For the text-containing cell, return its midpoint in (X, Y) coordinate format. 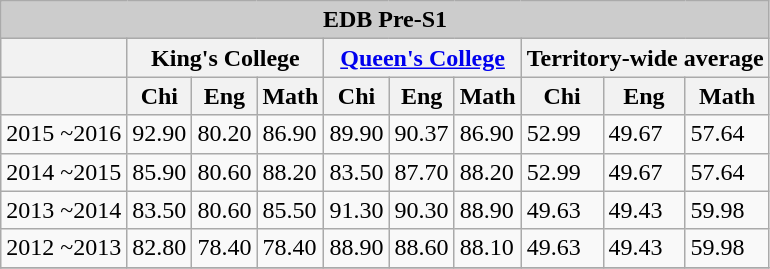
2015 ~2016 (64, 134)
91.30 (356, 210)
King's College (226, 58)
85.90 (160, 172)
Queen's College (422, 58)
88.60 (422, 248)
2013 ~2014 (64, 210)
92.90 (160, 134)
EDB Pre-S1 (385, 20)
88.10 (488, 248)
80.20 (224, 134)
2012 ~2013 (64, 248)
85.50 (290, 210)
Territory-wide average (645, 58)
90.30 (422, 210)
90.37 (422, 134)
87.70 (422, 172)
82.80 (160, 248)
89.90 (356, 134)
2014 ~2015 (64, 172)
